Detect which cell encompasses the target text, then output its [X, Y] center coordinate. 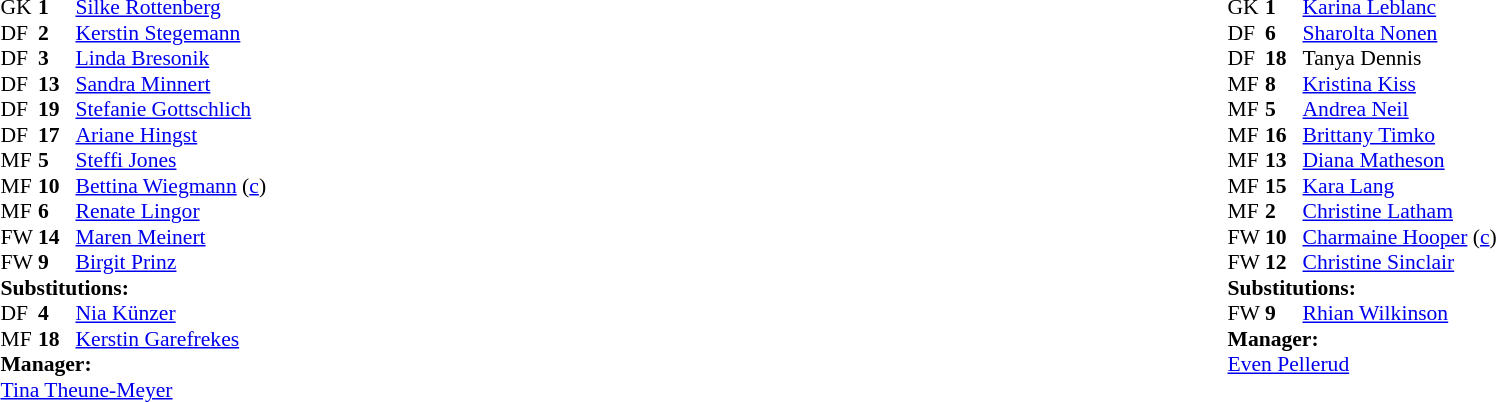
19 [57, 109]
Linda Bresonik [172, 59]
Bettina Wiegmann (c) [172, 186]
3 [57, 59]
Manager: [133, 365]
8 [1284, 84]
Substitutions: [133, 288]
Sandra Minnert [172, 84]
Nia Künzer [172, 313]
Renate Lingor [172, 211]
Kerstin Stegemann [172, 33]
Stefanie Gottschlich [172, 109]
Maren Meinert [172, 237]
17 [57, 135]
4 [57, 313]
Kerstin Garefrekes [172, 339]
Steffi Jones [172, 161]
14 [57, 237]
Ariane Hingst [172, 135]
Birgit Prinz [172, 263]
15 [1284, 186]
12 [1284, 263]
16 [1284, 135]
